Determine the (X, Y) coordinate at the center of the cell enclosing the given text.  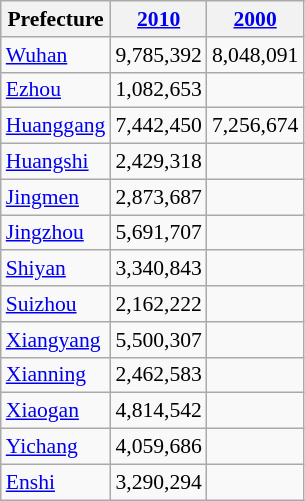
7,442,450 (158, 126)
Huangshi (56, 162)
4,059,686 (158, 447)
2010 (158, 19)
Huanggang (56, 126)
Wuhan (56, 55)
Yichang (56, 447)
2,429,318 (158, 162)
8,048,091 (255, 55)
Shiyan (56, 269)
Xiangyang (56, 340)
3,340,843 (158, 269)
Suizhou (56, 304)
Enshi (56, 482)
3,290,294 (158, 482)
Xiaogan (56, 411)
Xianning (56, 375)
2000 (255, 19)
Jingmen (56, 197)
2,162,222 (158, 304)
4,814,542 (158, 411)
5,691,707 (158, 233)
9,785,392 (158, 55)
2,873,687 (158, 197)
7,256,674 (255, 126)
Prefecture (56, 19)
1,082,653 (158, 90)
Ezhou (56, 90)
Jingzhou (56, 233)
2,462,583 (158, 375)
5,500,307 (158, 340)
